Capture the cell that displays the provided text and extract its [X, Y] central coordinate. 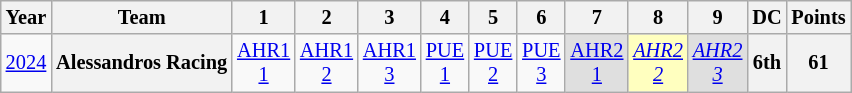
Year [26, 17]
AHR12 [326, 63]
Alessandros Racing [142, 63]
AHR11 [264, 63]
AHR23 [718, 63]
61 [818, 63]
2024 [26, 63]
PUE1 [445, 63]
PUE2 [493, 63]
PUE3 [541, 63]
6th [766, 63]
7 [596, 17]
2 [326, 17]
6 [541, 17]
AHR21 [596, 63]
Points [818, 17]
Team [142, 17]
9 [718, 17]
4 [445, 17]
5 [493, 17]
AHR13 [390, 63]
8 [658, 17]
DC [766, 17]
AHR22 [658, 63]
3 [390, 17]
1 [264, 17]
